Return [X, Y] of the center of cell containing provided text 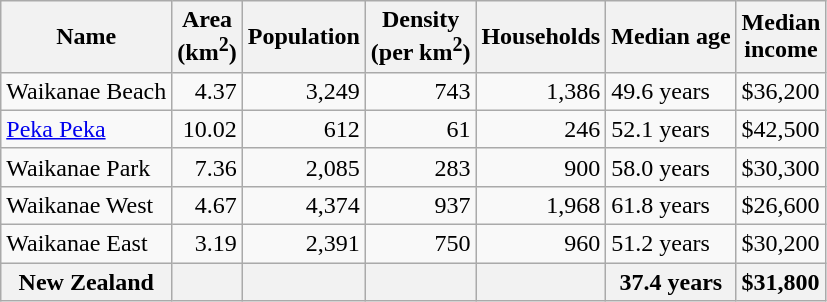
2,085 [304, 167]
750 [420, 244]
Area(km2) [207, 37]
1,968 [541, 205]
$31,800 [781, 282]
3.19 [207, 244]
$42,500 [781, 129]
61.8 years [671, 205]
58.0 years [671, 167]
Waikanae Park [86, 167]
Waikanae West [86, 205]
7.36 [207, 167]
Households [541, 37]
743 [420, 91]
New Zealand [86, 282]
$30,300 [781, 167]
1,386 [541, 91]
37.4 years [671, 282]
$36,200 [781, 91]
Population [304, 37]
Density(per km2) [420, 37]
2,391 [304, 244]
4.37 [207, 91]
Medianincome [781, 37]
Peka Peka [86, 129]
10.02 [207, 129]
61 [420, 129]
4,374 [304, 205]
960 [541, 244]
Name [86, 37]
$26,600 [781, 205]
283 [420, 167]
49.6 years [671, 91]
246 [541, 129]
4.67 [207, 205]
Waikanae Beach [86, 91]
52.1 years [671, 129]
937 [420, 205]
900 [541, 167]
$30,200 [781, 244]
Waikanae East [86, 244]
Median age [671, 37]
3,249 [304, 91]
51.2 years [671, 244]
612 [304, 129]
